Extract the [x, y] coordinate from the center of the cell holding the provided text.  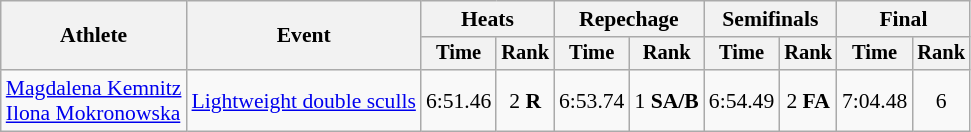
Magdalena KemnitzIlona Mokronowska [94, 100]
Athlete [94, 36]
2 R [525, 100]
6:54.49 [742, 100]
1 SA/B [666, 100]
Final [904, 19]
Event [304, 36]
Repechage [629, 19]
Semifinals [770, 19]
6 [941, 100]
2 FA [808, 100]
Heats [488, 19]
Lightweight double sculls [304, 100]
7:04.48 [874, 100]
6:53.74 [592, 100]
6:51.46 [458, 100]
